Determine the (X, Y) coordinate at the center of the cell enclosing the given text.  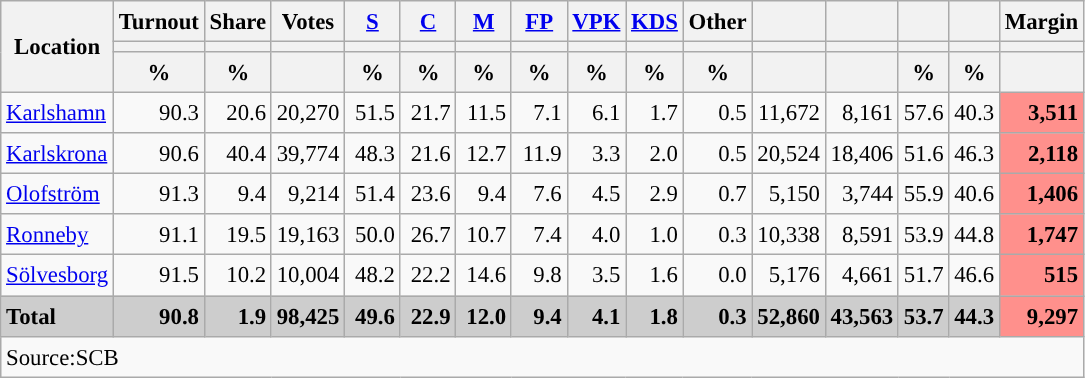
19,163 (308, 234)
4.5 (596, 194)
Ronneby (58, 234)
19.5 (238, 234)
20,270 (308, 114)
40.4 (238, 154)
KDS (654, 22)
FP (539, 22)
1.7 (654, 114)
51.7 (923, 276)
18,406 (862, 154)
22.2 (428, 276)
5,176 (788, 276)
1.8 (654, 316)
Share (238, 22)
57.6 (923, 114)
1,406 (1041, 194)
8,161 (862, 114)
515 (1041, 276)
53.7 (923, 316)
3.3 (596, 154)
7.6 (539, 194)
7.4 (539, 234)
4.1 (596, 316)
9,297 (1041, 316)
90.8 (158, 316)
39,774 (308, 154)
Votes (308, 22)
40.6 (974, 194)
44.8 (974, 234)
50.0 (373, 234)
90.3 (158, 114)
Olofström (58, 194)
3.5 (596, 276)
Margin (1041, 22)
Location (58, 47)
1.6 (654, 276)
10.2 (238, 276)
91.3 (158, 194)
9.8 (539, 276)
VPK (596, 22)
2.9 (654, 194)
21.6 (428, 154)
Source:SCB (542, 356)
20,524 (788, 154)
49.6 (373, 316)
6.1 (596, 114)
91.1 (158, 234)
55.9 (923, 194)
53.9 (923, 234)
46.6 (974, 276)
11.5 (484, 114)
46.3 (974, 154)
Karlshamn (58, 114)
48.2 (373, 276)
0.7 (718, 194)
43,563 (862, 316)
11,672 (788, 114)
Turnout (158, 22)
5,150 (788, 194)
2,118 (1041, 154)
S (373, 22)
40.3 (974, 114)
90.6 (158, 154)
1.0 (654, 234)
M (484, 22)
22.9 (428, 316)
23.6 (428, 194)
10,338 (788, 234)
Karlskrona (58, 154)
12.0 (484, 316)
Sölvesborg (58, 276)
3,744 (862, 194)
26.7 (428, 234)
91.5 (158, 276)
4,661 (862, 276)
10,004 (308, 276)
2.0 (654, 154)
21.7 (428, 114)
8,591 (862, 234)
C (428, 22)
4.0 (596, 234)
48.3 (373, 154)
52,860 (788, 316)
51.6 (923, 154)
20.6 (238, 114)
12.7 (484, 154)
51.4 (373, 194)
7.1 (539, 114)
Other (718, 22)
98,425 (308, 316)
Total (58, 316)
51.5 (373, 114)
9,214 (308, 194)
14.6 (484, 276)
0.0 (718, 276)
1.9 (238, 316)
44.3 (974, 316)
10.7 (484, 234)
1,747 (1041, 234)
11.9 (539, 154)
3,511 (1041, 114)
